Output the [X, Y] coordinate of the center of the cell containing the given text.  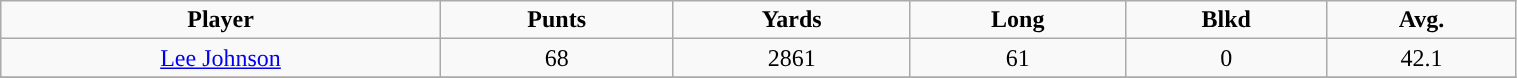
Blkd [1226, 20]
Player [221, 20]
Lee Johnson [221, 58]
2861 [792, 58]
61 [1018, 58]
Punts [556, 20]
42.1 [1422, 58]
Yards [792, 20]
0 [1226, 58]
68 [556, 58]
Avg. [1422, 20]
Long [1018, 20]
